Output the [X, Y] coordinate of the center of the cell containing the given text.  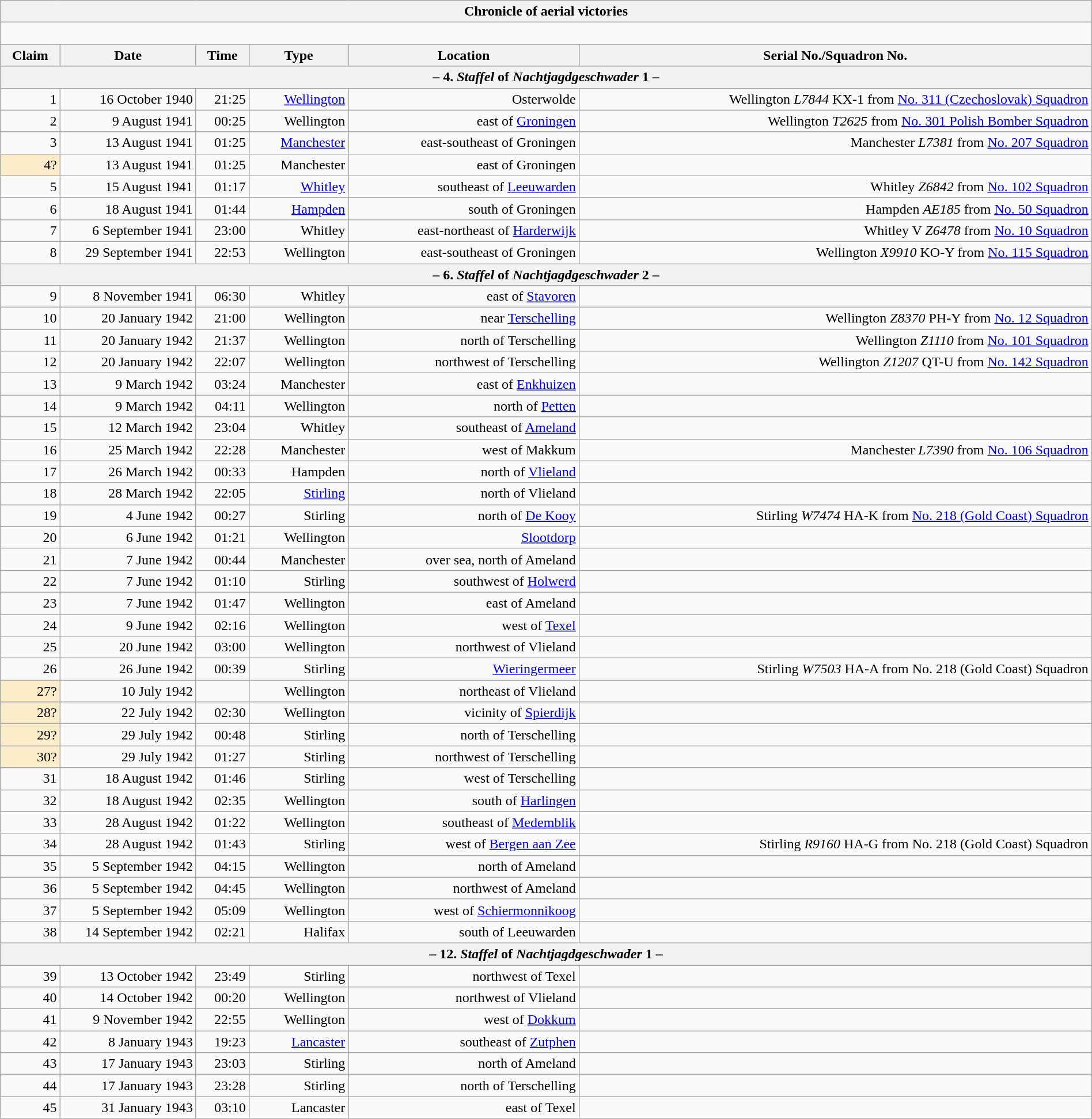
32 [30, 801]
00:39 [222, 669]
Osterwolde [464, 99]
04:11 [222, 406]
01:43 [222, 844]
34 [30, 844]
Stirling R9160 HA-G from No. 218 (Gold Coast) Squadron [835, 844]
southeast of Leeuwarden [464, 187]
22 July 1942 [128, 713]
Whitley V Z6478 from No. 10 Squadron [835, 230]
6 [30, 208]
19:23 [222, 1042]
Manchester L7390 from No. 106 Squadron [835, 450]
8 January 1943 [128, 1042]
23:28 [222, 1086]
02:35 [222, 801]
east of Stavoren [464, 297]
23:49 [222, 976]
29? [30, 735]
Wellington X9910 KO-Y from No. 115 Squadron [835, 252]
06:30 [222, 297]
24 [30, 625]
2 [30, 121]
east of Texel [464, 1107]
28? [30, 713]
Slootdorp [464, 537]
Hampden AE185 from No. 50 Squadron [835, 208]
33 [30, 822]
43 [30, 1064]
Whitley Z6842 from No. 102 Squadron [835, 187]
8 [30, 252]
13 October 1942 [128, 976]
6 September 1941 [128, 230]
26 [30, 669]
12 March 1942 [128, 428]
10 July 1942 [128, 691]
22:05 [222, 494]
03:10 [222, 1107]
3 [30, 143]
near Terschelling [464, 318]
01:44 [222, 208]
01:22 [222, 822]
31 January 1943 [128, 1107]
02:30 [222, 713]
east of Ameland [464, 603]
00:20 [222, 998]
35 [30, 866]
north of De Kooy [464, 515]
south of Leeuwarden [464, 932]
03:24 [222, 384]
Stirling W7474 HA-K from No. 218 (Gold Coast) Squadron [835, 515]
41 [30, 1020]
04:15 [222, 866]
– 4. Staffel of Nachtjagdgeschwader 1 – [546, 77]
Wellington Z1207 QT-U from No. 142 Squadron [835, 362]
18 [30, 494]
1 [30, 99]
north of Petten [464, 406]
01:17 [222, 187]
13 [30, 384]
9 November 1942 [128, 1020]
20 June 1942 [128, 647]
01:46 [222, 779]
28 March 1942 [128, 494]
5 [30, 187]
00:25 [222, 121]
Date [128, 55]
9 [30, 297]
southwest of Holwerd [464, 581]
22 [30, 581]
Wieringermeer [464, 669]
south of Harlingen [464, 801]
Manchester L7381 from No. 207 Squadron [835, 143]
42 [30, 1042]
west of Makkum [464, 450]
Stirling W7503 HA-A from No. 218 (Gold Coast) Squadron [835, 669]
22:55 [222, 1020]
02:16 [222, 625]
14 September 1942 [128, 932]
23 [30, 603]
22:53 [222, 252]
over sea, north of Ameland [464, 559]
Halifax [298, 932]
15 [30, 428]
18 August 1941 [128, 208]
– 12. Staffel of Nachtjagdgeschwader 1 – [546, 954]
01:10 [222, 581]
northwest of Ameland [464, 888]
25 [30, 647]
6 June 1942 [128, 537]
39 [30, 976]
west of Bergen aan Zee [464, 844]
east of Enkhuizen [464, 384]
20 [30, 537]
29 September 1941 [128, 252]
west of Texel [464, 625]
23:03 [222, 1064]
14 October 1942 [128, 998]
00:48 [222, 735]
01:21 [222, 537]
21 [30, 559]
03:00 [222, 647]
Wellington T2625 from No. 301 Polish Bomber Squadron [835, 121]
southeast of Ameland [464, 428]
19 [30, 515]
northwest of Texel [464, 976]
00:27 [222, 515]
26 June 1942 [128, 669]
01:27 [222, 757]
02:21 [222, 932]
25 March 1942 [128, 450]
45 [30, 1107]
21:37 [222, 340]
16 [30, 450]
Type [298, 55]
30? [30, 757]
27? [30, 691]
9 June 1942 [128, 625]
15 August 1941 [128, 187]
4 June 1942 [128, 515]
Location [464, 55]
west of Schiermonnikoog [464, 910]
8 November 1941 [128, 297]
south of Groningen [464, 208]
southeast of Zutphen [464, 1042]
17 [30, 472]
26 March 1942 [128, 472]
7 [30, 230]
23:04 [222, 428]
40 [30, 998]
Wellington Z8370 PH-Y from No. 12 Squadron [835, 318]
31 [30, 779]
Wellington L7844 KX-1 from No. 311 (Czechoslovak) Squadron [835, 99]
12 [30, 362]
38 [30, 932]
9 August 1941 [128, 121]
10 [30, 318]
21:00 [222, 318]
east-northeast of Harderwijk [464, 230]
01:47 [222, 603]
vicinity of Spierdijk [464, 713]
22:07 [222, 362]
4? [30, 165]
04:45 [222, 888]
11 [30, 340]
Serial No./Squadron No. [835, 55]
northeast of Vlieland [464, 691]
00:33 [222, 472]
21:25 [222, 99]
Wellington Z1110 from No. 101 Squadron [835, 340]
– 6. Staffel of Nachtjagdgeschwader 2 – [546, 275]
14 [30, 406]
05:09 [222, 910]
southeast of Medemblik [464, 822]
00:44 [222, 559]
Chronicle of aerial victories [546, 12]
16 October 1940 [128, 99]
west of Terschelling [464, 779]
37 [30, 910]
22:28 [222, 450]
36 [30, 888]
23:00 [222, 230]
44 [30, 1086]
Claim [30, 55]
Time [222, 55]
west of Dokkum [464, 1020]
